Search for the cell housing the specified text and yield its (x, y) center coordinate. 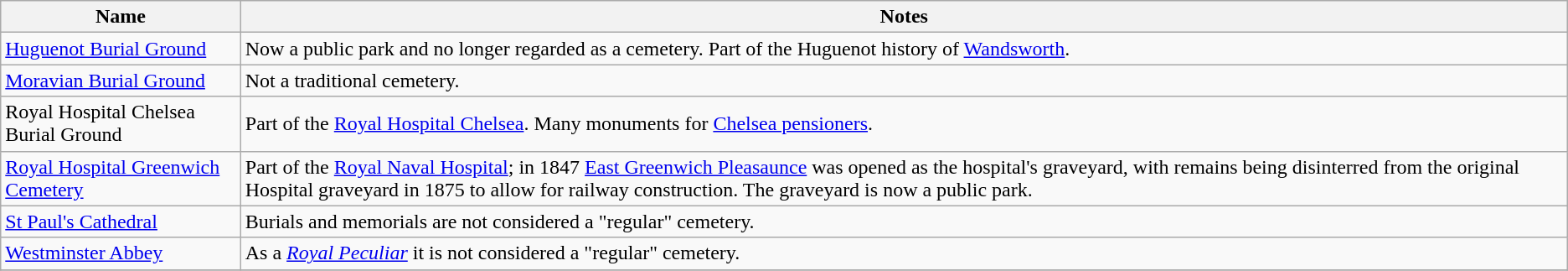
Not a traditional cemetery. (904, 81)
Notes (904, 17)
Royal Hospital Greenwich Cemetery (121, 178)
Moravian Burial Ground (121, 81)
Royal Hospital Chelsea Burial Ground (121, 124)
Westminster Abbey (121, 253)
Part of the Royal Hospital Chelsea. Many monuments for Chelsea pensioners. (904, 124)
Burials and memorials are not considered a "regular" cemetery. (904, 221)
St Paul's Cathedral (121, 221)
Huguenot Burial Ground (121, 49)
Name (121, 17)
As a Royal Peculiar it is not considered a "regular" cemetery. (904, 253)
Now a public park and no longer regarded as a cemetery. Part of the Huguenot history of Wandsworth. (904, 49)
